Find where the given text appears and provide that cell's center as (x, y) coordinate. 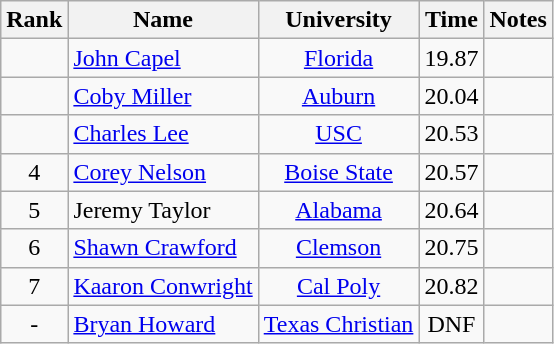
John Capel (163, 58)
20.64 (452, 210)
Rank (34, 20)
7 (34, 286)
Jeremy Taylor (163, 210)
Florida (338, 58)
Notes (518, 20)
20.82 (452, 286)
Auburn (338, 96)
- (34, 324)
Coby Miller (163, 96)
6 (34, 248)
Boise State (338, 172)
Alabama (338, 210)
Time (452, 20)
20.04 (452, 96)
5 (34, 210)
19.87 (452, 58)
University (338, 20)
USC (338, 134)
Bryan Howard (163, 324)
Corey Nelson (163, 172)
Cal Poly (338, 286)
20.57 (452, 172)
4 (34, 172)
20.75 (452, 248)
20.53 (452, 134)
Kaaron Conwright (163, 286)
DNF (452, 324)
Charles Lee (163, 134)
Clemson (338, 248)
Name (163, 20)
Texas Christian (338, 324)
Shawn Crawford (163, 248)
